Provide the [X, Y] coordinate of the cell's center where the given text is located.  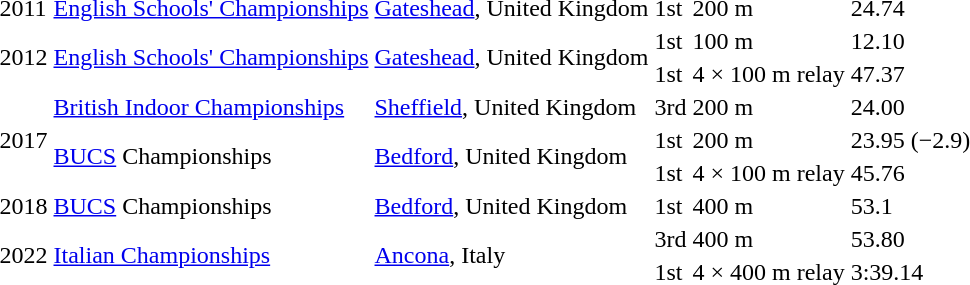
English Schools' Championships [211, 58]
Gateshead, United Kingdom [512, 58]
100 m [768, 41]
Sheffield, United Kingdom [512, 107]
British Indoor Championships [211, 107]
